Scan for the cell matching the given text and deliver its (X, Y) coordinate at center. 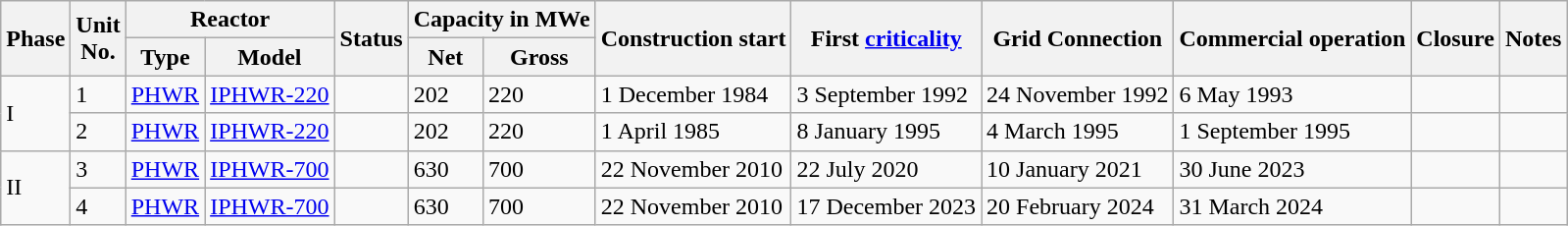
8 January 1995 (886, 132)
6 May 1993 (1292, 94)
3 (98, 169)
Commercial operation (1292, 38)
Closure (1455, 38)
II (35, 188)
1 September 1995 (1292, 132)
1 April 1985 (693, 132)
Notes (1533, 38)
17 December 2023 (886, 206)
30 June 2023 (1292, 169)
22 July 2020 (886, 169)
Reactor (229, 20)
UnitNo. (98, 38)
Capacity in MWe (502, 20)
4 (98, 206)
Phase (35, 38)
1 December 1984 (693, 94)
Status (371, 38)
Construction start (693, 38)
24 November 1992 (1078, 94)
3 September 1992 (886, 94)
1 (98, 94)
Model (270, 57)
Type (165, 57)
Gross (539, 57)
I (35, 113)
2 (98, 132)
10 January 2021 (1078, 169)
4 March 1995 (1078, 132)
Net (445, 57)
20 February 2024 (1078, 206)
31 March 2024 (1292, 206)
First criticality (886, 38)
Grid Connection (1078, 38)
